Search for the cell housing the specified text and yield its [X, Y] center coordinate. 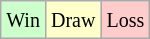
Draw [72, 20]
Win [24, 20]
Loss [126, 20]
